Provide the [x, y] coordinate of the cell's center where the given text is located.  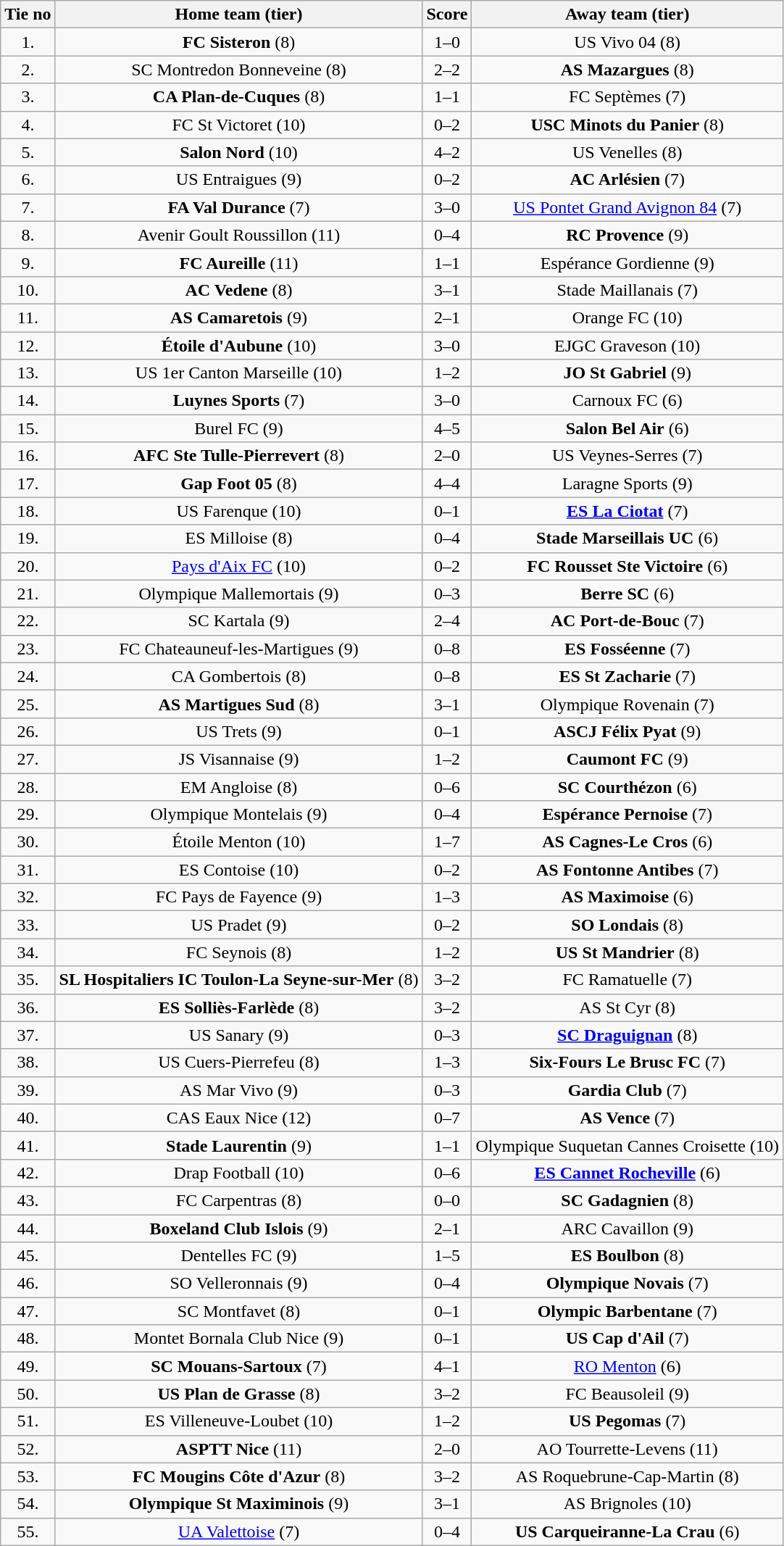
Salon Bel Air (6) [627, 428]
Gardia Club (7) [627, 1090]
3. [28, 97]
23. [28, 649]
AS Mar Vivo (9) [239, 1090]
RO Menton (6) [627, 1366]
Olympic Barbentane (7) [627, 1311]
USC Minots du Panier (8) [627, 125]
0–7 [447, 1118]
AFC Ste Tulle-Pierrevert (8) [239, 456]
AS St Cyr (8) [627, 1007]
ES Cannet Rocheville (6) [627, 1173]
2–2 [447, 70]
54. [28, 1504]
AC Port-de-Bouc (7) [627, 621]
Étoile Menton (10) [239, 842]
SC Montfavet (8) [239, 1311]
SC Draguignan (8) [627, 1035]
Caumont FC (9) [627, 759]
53. [28, 1476]
52. [28, 1449]
Olympique St Maximinois (9) [239, 1504]
43. [28, 1200]
US Pegomas (7) [627, 1421]
AS Martigues Sud (8) [239, 704]
25. [28, 704]
AC Arlésien (7) [627, 180]
35. [28, 980]
Espérance Pernoise (7) [627, 815]
4–1 [447, 1366]
2. [28, 70]
4. [28, 125]
Score [447, 14]
FC Chateauneuf-les-Martigues (9) [239, 649]
US St Mandrier (8) [627, 952]
29. [28, 815]
AS Maximoise (6) [627, 897]
Luynes Sports (7) [239, 401]
38. [28, 1063]
ES Solliès-Farlède (8) [239, 1007]
9. [28, 262]
US Veynes-Serres (7) [627, 456]
48. [28, 1339]
ASCJ Félix Pyat (9) [627, 731]
AS Vence (7) [627, 1118]
17. [28, 483]
JS Visannaise (9) [239, 759]
47. [28, 1311]
ES Boulbon (8) [627, 1256]
SC Courthézon (6) [627, 786]
22. [28, 621]
27. [28, 759]
FC Beausoleil (9) [627, 1394]
US Trets (9) [239, 731]
Home team (tier) [239, 14]
US Farenque (10) [239, 511]
AS Camaretois (9) [239, 317]
Salon Nord (10) [239, 152]
ES Villeneuve-Loubet (10) [239, 1421]
Stade Marseillais UC (6) [627, 539]
13. [28, 373]
45. [28, 1256]
Berre SC (6) [627, 594]
11. [28, 317]
32. [28, 897]
AS Roquebrune-Cap-Martin (8) [627, 1476]
1–0 [447, 42]
46. [28, 1284]
50. [28, 1394]
US Plan de Grasse (8) [239, 1394]
44. [28, 1229]
SC Kartala (9) [239, 621]
US Pradet (9) [239, 925]
1–5 [447, 1256]
34. [28, 952]
FC St Victoret (10) [239, 125]
US Carqueiranne-La Crau (6) [627, 1532]
4–5 [447, 428]
US Cap d'Ail (7) [627, 1339]
16. [28, 456]
Montet Bornala Club Nice (9) [239, 1339]
36. [28, 1007]
FC Pays de Fayence (9) [239, 897]
FC Sisteron (8) [239, 42]
Espérance Gordienne (9) [627, 262]
4–2 [447, 152]
AO Tourrette-Levens (11) [627, 1449]
39. [28, 1090]
Étoile d'Aubune (10) [239, 346]
Stade Laurentin (9) [239, 1145]
CAS Eaux Nice (12) [239, 1118]
Olympique Montelais (9) [239, 815]
Laragne Sports (9) [627, 483]
FC Carpentras (8) [239, 1200]
FC Aureille (11) [239, 262]
Pays d'Aix FC (10) [239, 566]
4–4 [447, 483]
31. [28, 870]
FC Rousset Ste Victoire (6) [627, 566]
Olympique Rovenain (7) [627, 704]
AS Brignoles (10) [627, 1504]
EJGC Graveson (10) [627, 346]
US Cuers-Pierrefeu (8) [239, 1063]
6. [28, 180]
Boxeland Club Islois (9) [239, 1229]
20. [28, 566]
SC Montredon Bonneveine (8) [239, 70]
CA Plan-de-Cuques (8) [239, 97]
8. [28, 235]
7. [28, 207]
28. [28, 786]
14. [28, 401]
Carnoux FC (6) [627, 401]
Avenir Goult Roussillon (11) [239, 235]
30. [28, 842]
Drap Football (10) [239, 1173]
US Sanary (9) [239, 1035]
EM Angloise (8) [239, 786]
26. [28, 731]
US Vivo 04 (8) [627, 42]
21. [28, 594]
SO Velleronnais (9) [239, 1284]
JO St Gabriel (9) [627, 373]
12. [28, 346]
AC Vedene (8) [239, 290]
Olympique Suquetan Cannes Croisette (10) [627, 1145]
19. [28, 539]
Stade Maillanais (7) [627, 290]
Tie no [28, 14]
1. [28, 42]
FC Septèmes (7) [627, 97]
ES St Zacharie (7) [627, 676]
41. [28, 1145]
42. [28, 1173]
Olympique Novais (7) [627, 1284]
Orange FC (10) [627, 317]
40. [28, 1118]
Burel FC (9) [239, 428]
Six-Fours Le Brusc FC (7) [627, 1063]
US Entraigues (9) [239, 180]
51. [28, 1421]
AS Mazargues (8) [627, 70]
37. [28, 1035]
US 1er Canton Marseille (10) [239, 373]
SL Hospitaliers IC Toulon-La Seyne-sur-Mer (8) [239, 980]
FC Mougins Côte d'Azur (8) [239, 1476]
FA Val Durance (7) [239, 207]
1–7 [447, 842]
FC Ramatuelle (7) [627, 980]
SC Gadagnien (8) [627, 1200]
UA Valettoise (7) [239, 1532]
5. [28, 152]
15. [28, 428]
Dentelles FC (9) [239, 1256]
AS Fontonne Antibes (7) [627, 870]
ARC Cavaillon (9) [627, 1229]
US Venelles (8) [627, 152]
Gap Foot 05 (8) [239, 483]
ES Milloise (8) [239, 539]
55. [28, 1532]
ES Contoise (10) [239, 870]
ES La Ciotat (7) [627, 511]
ASPTT Nice (11) [239, 1449]
US Pontet Grand Avignon 84 (7) [627, 207]
2–4 [447, 621]
24. [28, 676]
SO Londais (8) [627, 925]
Olympique Mallemortais (9) [239, 594]
SC Mouans-Sartoux (7) [239, 1366]
49. [28, 1366]
10. [28, 290]
CA Gombertois (8) [239, 676]
RC Provence (9) [627, 235]
ES Fosséenne (7) [627, 649]
AS Cagnes-Le Cros (6) [627, 842]
18. [28, 511]
Away team (tier) [627, 14]
33. [28, 925]
FC Seynois (8) [239, 952]
0–0 [447, 1200]
